From the cell containing the given text, extract its center point as [X, Y] coordinate. 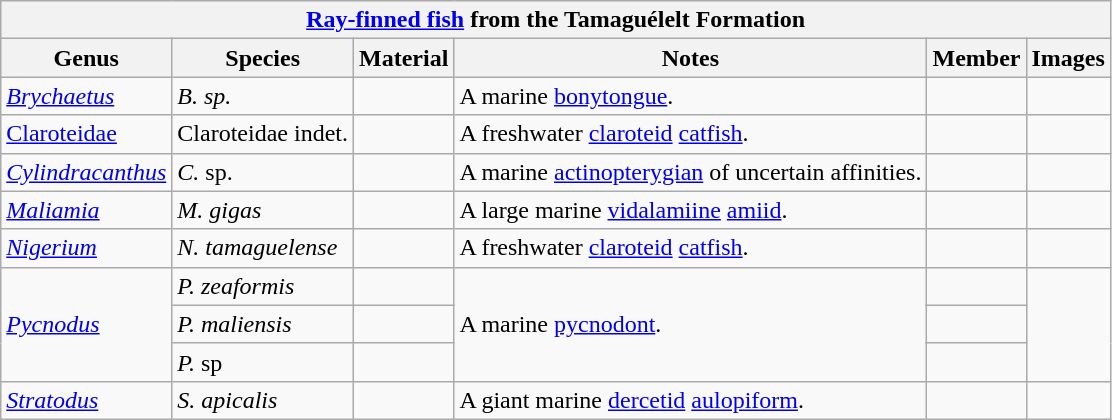
Genus [86, 58]
S. apicalis [263, 400]
Notes [690, 58]
Maliamia [86, 210]
Member [976, 58]
C. sp. [263, 172]
A marine actinopterygian of uncertain affinities. [690, 172]
A marine bonytongue. [690, 96]
N. tamaguelense [263, 248]
A giant marine dercetid aulopiform. [690, 400]
B. sp. [263, 96]
Stratodus [86, 400]
Nigerium [86, 248]
Ray-finned fish from the Tamaguélelt Formation [556, 20]
P. maliensis [263, 324]
A marine pycnodont. [690, 324]
Claroteidae [86, 134]
Pycnodus [86, 324]
Images [1068, 58]
Cylindracanthus [86, 172]
Species [263, 58]
A large marine vidalamiine amiid. [690, 210]
Claroteidae indet. [263, 134]
P. zeaformis [263, 286]
Brychaetus [86, 96]
Material [403, 58]
P. sp [263, 362]
M. gigas [263, 210]
